Provide the (X, Y) coordinate of the cell's center where the given text is located.  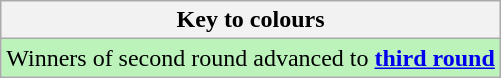
Winners of second round advanced to third round (251, 58)
Key to colours (251, 20)
